Capture the cell that displays the provided text and extract its [x, y] central coordinate. 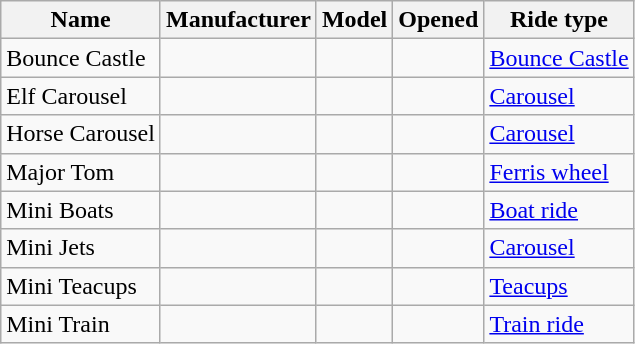
Model [354, 20]
Horse Carousel [81, 134]
Teacups [559, 286]
Ride type [559, 20]
Opened [438, 20]
Mini Jets [81, 248]
Name [81, 20]
Mini Boats [81, 210]
Major Tom [81, 172]
Train ride [559, 324]
Manufacturer [238, 20]
Elf Carousel [81, 96]
Boat ride [559, 210]
Mini Teacups [81, 286]
Ferris wheel [559, 172]
Mini Train [81, 324]
